Detect which cell encompasses the target text, then output its [x, y] center coordinate. 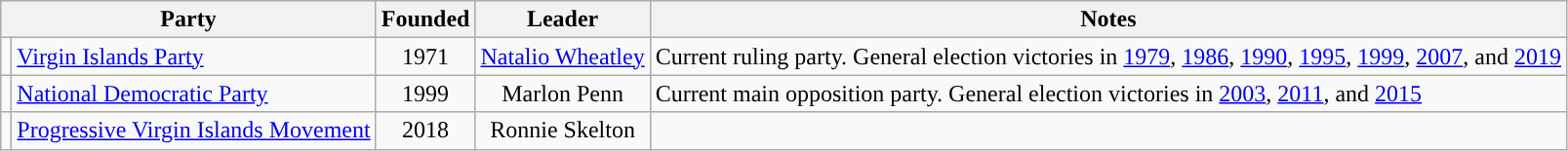
Notes [1108, 19]
1999 [425, 94]
Party [188, 19]
Current main opposition party. General election victories in 2003, 2011, and 2015 [1108, 94]
Marlon Penn [562, 94]
Founded [425, 19]
Ronnie Skelton [562, 131]
National Democratic Party [193, 94]
Leader [562, 19]
2018 [425, 131]
Virgin Islands Party [193, 57]
Natalio Wheatley [562, 57]
Current ruling party. General election victories in 1979, 1986, 1990, 1995, 1999, 2007, and 2019 [1108, 57]
Progressive Virgin Islands Movement [193, 131]
1971 [425, 57]
